Locate the cell with the specified text and output its [X, Y] center coordinate. 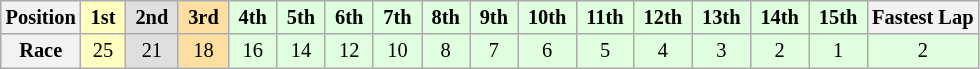
12 [349, 51]
2nd [152, 17]
Position [41, 17]
9th [494, 17]
3 [721, 51]
8th [446, 17]
11th [604, 17]
5th [301, 17]
16 [253, 51]
3rd [203, 17]
4 [663, 51]
Fastest Lap [922, 17]
25 [104, 51]
10th [547, 17]
6th [349, 17]
14 [301, 51]
1 [838, 51]
10 [397, 51]
15th [838, 17]
7 [494, 51]
12th [663, 17]
21 [152, 51]
1st [104, 17]
Race [41, 51]
8 [446, 51]
4th [253, 17]
18 [203, 51]
6 [547, 51]
14th [779, 17]
7th [397, 17]
13th [721, 17]
5 [604, 51]
